Extract the (x, y) coordinate from the center of the cell holding the provided text.  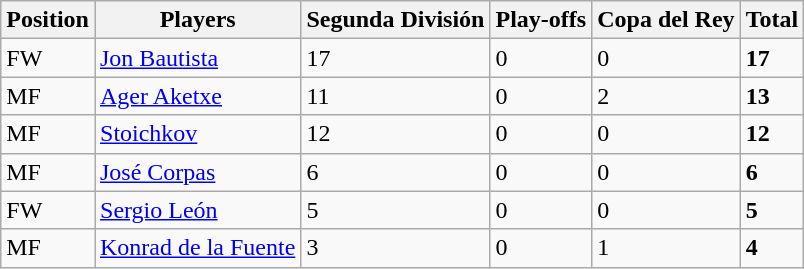
Total (772, 20)
Konrad de la Fuente (197, 248)
Jon Bautista (197, 58)
2 (666, 96)
Segunda División (396, 20)
Copa del Rey (666, 20)
4 (772, 248)
Players (197, 20)
3 (396, 248)
Ager Aketxe (197, 96)
11 (396, 96)
Sergio León (197, 210)
José Corpas (197, 172)
Stoichkov (197, 134)
13 (772, 96)
1 (666, 248)
Position (48, 20)
Play-offs (541, 20)
